Scan for the cell matching the given text and deliver its [x, y] coordinate at center. 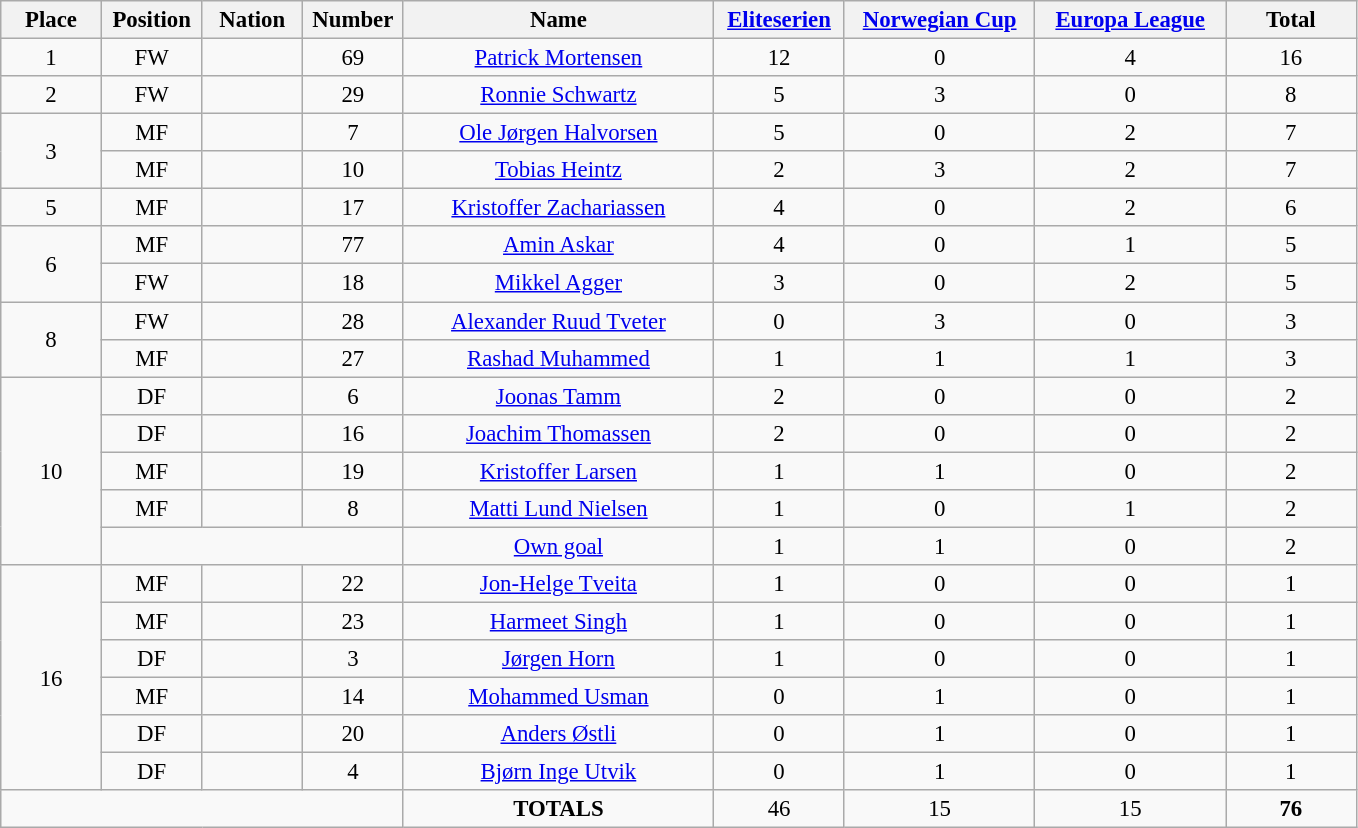
77 [354, 245]
Patrick Mortensen [558, 58]
12 [780, 58]
27 [354, 358]
20 [354, 734]
17 [354, 208]
22 [354, 584]
28 [354, 321]
Eliteserien [780, 20]
Bjørn Inge Utvik [558, 772]
Norwegian Cup [940, 20]
Rashad Muhammed [558, 358]
76 [1292, 809]
Harmeet Singh [558, 621]
Place [52, 20]
46 [780, 809]
14 [354, 697]
Own goal [558, 546]
Ronnie Schwartz [558, 95]
Kristoffer Larsen [558, 471]
Position [152, 20]
Kristoffer Zachariassen [558, 208]
TOTALS [558, 809]
18 [354, 283]
Jørgen Horn [558, 659]
Name [558, 20]
Nation [252, 20]
Mikkel Agger [558, 283]
Tobias Heintz [558, 170]
Alexander Ruud Tveter [558, 321]
Joonas Tamm [558, 396]
Joachim Thomassen [558, 433]
Mohammed Usman [558, 697]
Jon-Helge Tveita [558, 584]
Ole Jørgen Halvorsen [558, 133]
Number [354, 20]
Anders Østli [558, 734]
19 [354, 471]
Amin Askar [558, 245]
Total [1292, 20]
69 [354, 58]
23 [354, 621]
29 [354, 95]
Matti Lund Nielsen [558, 509]
Europa League [1130, 20]
